Find where the given text appears and provide that cell's center as (x, y) coordinate. 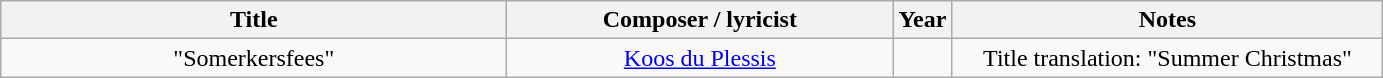
Year (922, 20)
Koos du Plessis (700, 58)
Composer / lyricist (700, 20)
Title translation: "Summer Christmas" (1168, 58)
Title (254, 20)
"Somerkersfees" (254, 58)
Notes (1168, 20)
